Identify which cell holds the provided text, then report its (X, Y) central coordinate. 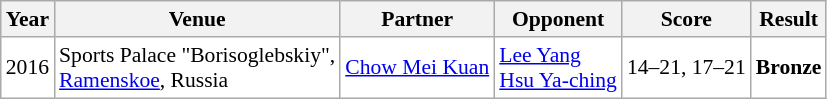
Lee Yang Hsu Ya-ching (558, 68)
Chow Mei Kuan (417, 68)
Score (686, 19)
14–21, 17–21 (686, 68)
Year (28, 19)
Venue (197, 19)
Sports Palace "Borisoglebskiy",Ramenskoe, Russia (197, 68)
2016 (28, 68)
Opponent (558, 19)
Result (789, 19)
Partner (417, 19)
Bronze (789, 68)
